Identify which cell holds the provided text, then report its [x, y] central coordinate. 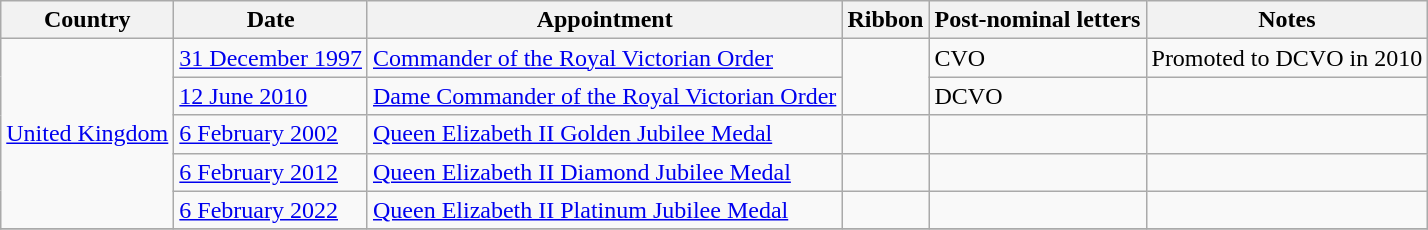
Notes [1287, 20]
6 February 2012 [271, 172]
Commander of the Royal Victorian Order [604, 58]
Queen Elizabeth II Diamond Jubilee Medal [604, 172]
6 February 2022 [271, 210]
Queen Elizabeth II Golden Jubilee Medal [604, 134]
United Kingdom [88, 134]
CVO [1038, 58]
Queen Elizabeth II Platinum Jubilee Medal [604, 210]
Dame Commander of the Royal Victorian Order [604, 96]
Appointment [604, 20]
12 June 2010 [271, 96]
6 February 2002 [271, 134]
Date [271, 20]
31 December 1997 [271, 58]
Promoted to DCVO in 2010 [1287, 58]
Ribbon [886, 20]
DCVO [1038, 96]
Post-nominal letters [1038, 20]
Country [88, 20]
